Scan for the cell matching the given text and deliver its (X, Y) coordinate at center. 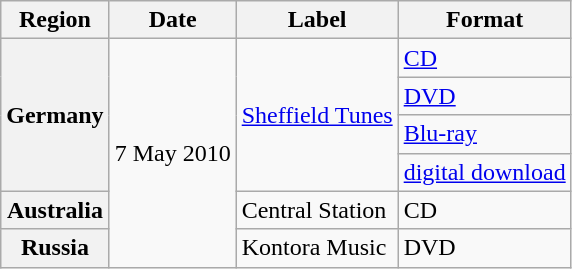
Kontora Music (317, 248)
Central Station (317, 210)
7 May 2010 (172, 153)
Format (484, 20)
Region (55, 20)
Date (172, 20)
Label (317, 20)
Australia (55, 210)
Sheffield Tunes (317, 115)
Germany (55, 115)
digital download (484, 172)
Russia (55, 248)
Blu-ray (484, 134)
